Determine the (X, Y) coordinate at the center of the cell enclosing the given text.  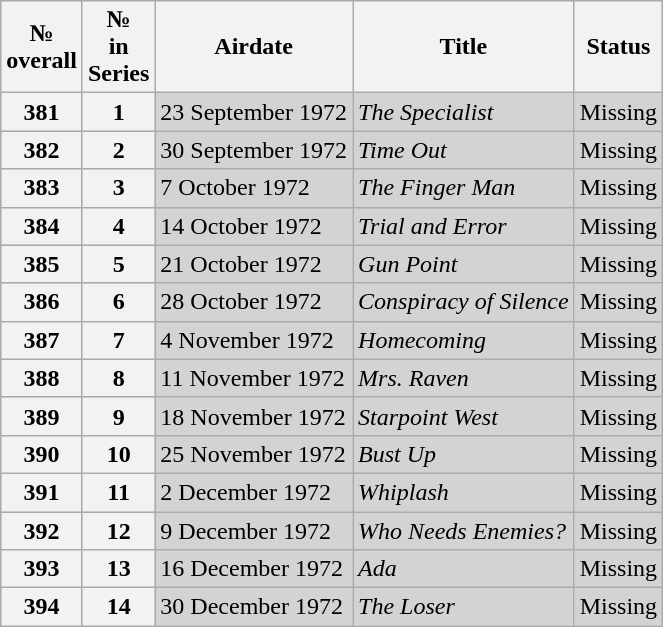
5 (118, 264)
21 October 1972 (254, 264)
Airdate (254, 47)
Status (618, 47)
14 October 1972 (254, 226)
18 November 1972 (254, 416)
Who Needs Enemies? (464, 531)
392 (42, 531)
387 (42, 340)
Whiplash (464, 492)
30 December 1972 (254, 607)
№overall (42, 47)
383 (42, 188)
Time Out (464, 150)
7 (118, 340)
16 December 1972 (254, 569)
12 (118, 531)
3 (118, 188)
4 November 1972 (254, 340)
4 (118, 226)
6 (118, 302)
Bust Up (464, 454)
394 (42, 607)
13 (118, 569)
9 December 1972 (254, 531)
Conspiracy of Silence (464, 302)
389 (42, 416)
Trial and Error (464, 226)
382 (42, 150)
384 (42, 226)
The Finger Man (464, 188)
The Loser (464, 607)
393 (42, 569)
390 (42, 454)
7 October 1972 (254, 188)
385 (42, 264)
11 (118, 492)
391 (42, 492)
11 November 1972 (254, 378)
25 November 1972 (254, 454)
Gun Point (464, 264)
388 (42, 378)
10 (118, 454)
9 (118, 416)
30 September 1972 (254, 150)
Starpoint West (464, 416)
386 (42, 302)
Homecoming (464, 340)
Ada (464, 569)
28 October 1972 (254, 302)
Title (464, 47)
2 (118, 150)
8 (118, 378)
Mrs. Raven (464, 378)
381 (42, 112)
1 (118, 112)
№inSeries (118, 47)
2 December 1972 (254, 492)
14 (118, 607)
The Specialist (464, 112)
23 September 1972 (254, 112)
